Provide the (X, Y) coordinate of the cell's center where the given text is located.  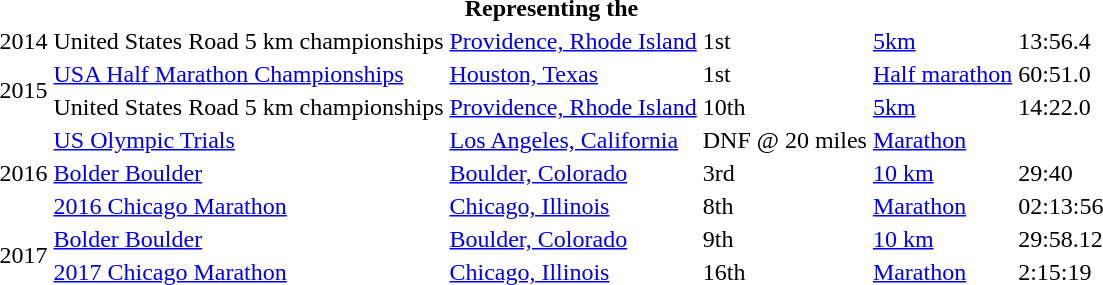
DNF @ 20 miles (784, 140)
Houston, Texas (573, 74)
8th (784, 206)
Chicago, Illinois (573, 206)
10th (784, 107)
3rd (784, 173)
2016 Chicago Marathon (248, 206)
USA Half Marathon Championships (248, 74)
Half marathon (942, 74)
Los Angeles, California (573, 140)
US Olympic Trials (248, 140)
9th (784, 239)
